Output the (x, y) coordinate of the center of the cell containing the given text.  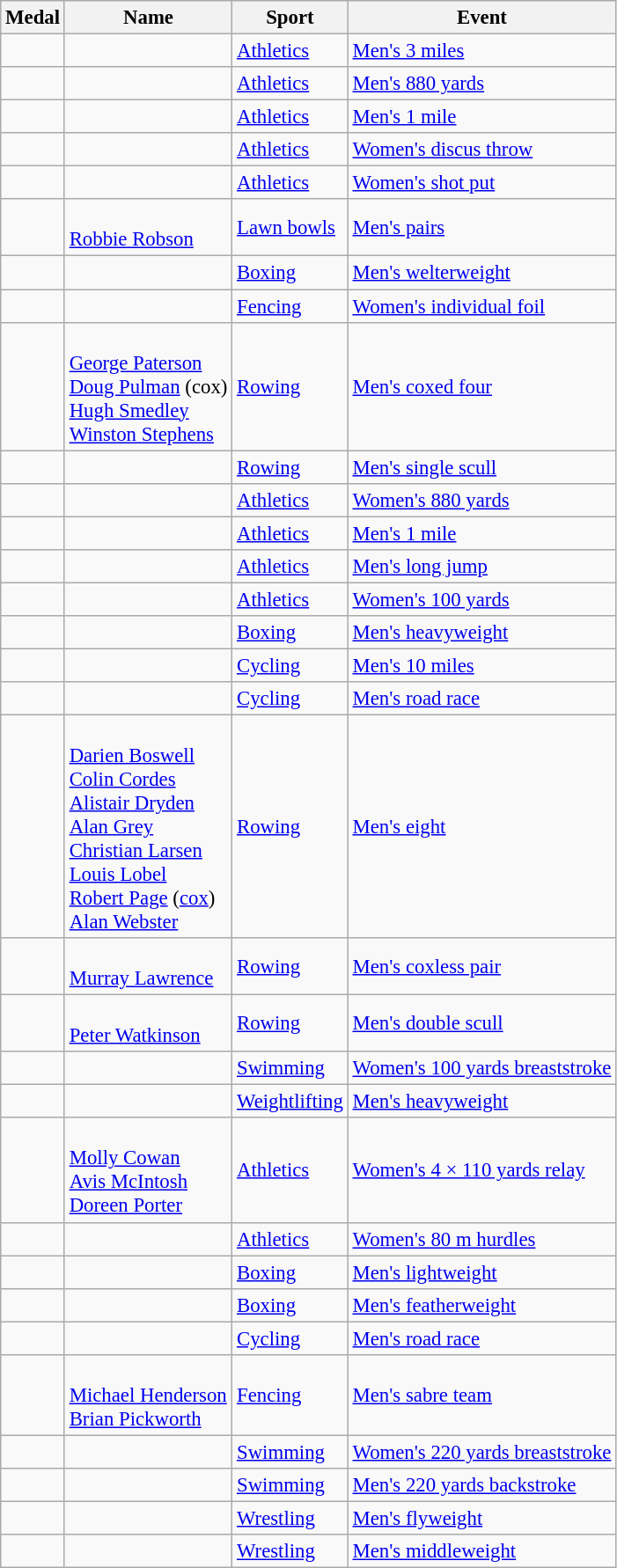
Michael HendersonBrian Pickworth (148, 1396)
Medal (33, 18)
Peter Watkinson (148, 1024)
Men's pairs (482, 227)
Women's individual foil (482, 306)
Men's double scull (482, 1024)
Men's coxless pair (482, 966)
Men's featherweight (482, 1305)
Darien BoswellColin CordesAlistair DrydenAlan GreyChristian LarsenLouis LobelRobert Page (cox)Alan Webster (148, 827)
Event (482, 18)
Men's welterweight (482, 273)
Sport (290, 18)
Men's long jump (482, 567)
Men's flyweight (482, 1518)
Men's lightweight (482, 1272)
Lawn bowls (290, 227)
Women's 80 m hurdles (482, 1239)
Weightlifting (290, 1102)
Name (148, 18)
Men's 220 yards backstroke (482, 1485)
Murray Lawrence (148, 966)
Men's eight (482, 827)
Women's shot put (482, 183)
Men's sabre team (482, 1396)
Men's 3 miles (482, 51)
George PatersonDoug Pulman (cox)Hugh SmedleyWinston Stephens (148, 386)
Molly CowanAvis McIntoshDoreen Porter (148, 1170)
Men's single scull (482, 467)
Women's 880 yards (482, 500)
Women's 4 × 110 yards relay (482, 1170)
Women's discus throw (482, 150)
Women's 100 yards breaststroke (482, 1068)
Robbie Robson (148, 227)
Men's 10 miles (482, 665)
Women's 220 yards breaststroke (482, 1452)
Men's coxed four (482, 386)
Men's 880 yards (482, 84)
Women's 100 yards (482, 599)
Men's middleweight (482, 1551)
